Determine the [X, Y] coordinate at the center of the cell enclosing the given text.  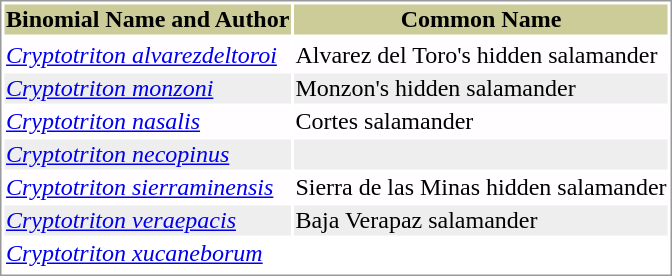
Monzon's hidden salamander [481, 89]
Cryptotriton nasalis [147, 121]
Common Name [481, 19]
Baja Verapaz salamander [481, 221]
Cryptotriton necopinus [147, 155]
Alvarez del Toro's hidden salamander [481, 55]
Cryptotriton veraepacis [147, 221]
Binomial Name and Author [147, 19]
Cryptotriton xucaneborum [147, 253]
Sierra de las Minas hidden salamander [481, 187]
Cortes salamander [481, 121]
Cryptotriton monzoni [147, 89]
Cryptotriton sierraminensis [147, 187]
Cryptotriton alvarezdeltoroi [147, 55]
